From the cell containing the given text, extract its center point as (X, Y) coordinate. 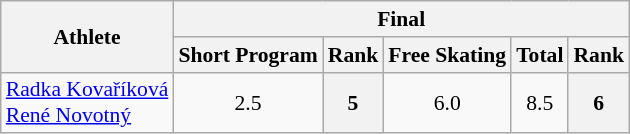
Total (540, 55)
5 (354, 102)
6 (598, 102)
Free Skating (447, 55)
Radka KovaříkováRené Novotný (88, 102)
8.5 (540, 102)
Final (401, 19)
Athlete (88, 36)
2.5 (248, 102)
6.0 (447, 102)
Short Program (248, 55)
